Capture the cell that displays the provided text and extract its [x, y] central coordinate. 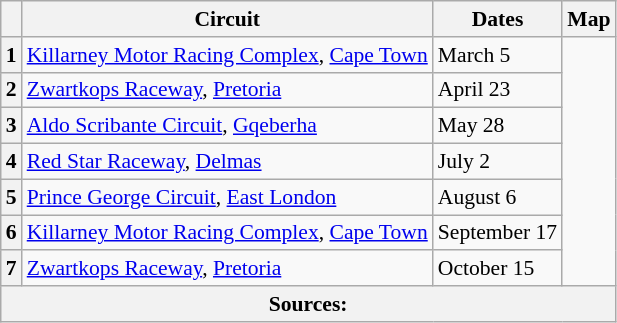
5 [12, 197]
July 2 [498, 162]
May 28 [498, 126]
Dates [498, 19]
Prince George Circuit, East London [228, 197]
October 15 [498, 269]
Map [588, 19]
August 6 [498, 197]
7 [12, 269]
March 5 [498, 55]
3 [12, 126]
April 23 [498, 90]
Sources: [308, 304]
Circuit [228, 19]
6 [12, 233]
September 17 [498, 233]
4 [12, 162]
Red Star Raceway, Delmas [228, 162]
2 [12, 90]
1 [12, 55]
Aldo Scribante Circuit, Gqeberha [228, 126]
